Provide the (x, y) coordinate of the cell's center where the given text is located.  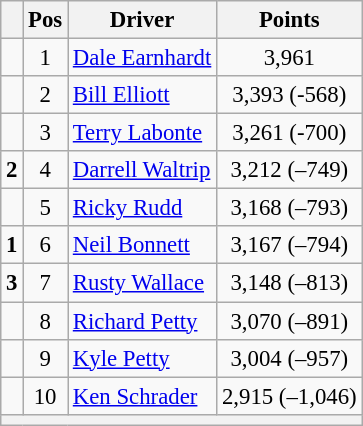
3,393 (-568) (290, 95)
Terry Labonte (142, 133)
3,004 (–957) (290, 358)
5 (46, 208)
3,148 (–813) (290, 283)
Richard Petty (142, 321)
Darrell Waltrip (142, 170)
3,212 (–749) (290, 170)
Points (290, 20)
6 (46, 245)
Pos (46, 20)
Ricky Rudd (142, 208)
10 (46, 396)
Neil Bonnett (142, 245)
Ken Schrader (142, 396)
Kyle Petty (142, 358)
Rusty Wallace (142, 283)
Bill Elliott (142, 95)
3,168 (–793) (290, 208)
3,070 (–891) (290, 321)
8 (46, 321)
Driver (142, 20)
3,261 (-700) (290, 133)
Dale Earnhardt (142, 58)
7 (46, 283)
4 (46, 170)
3,167 (–794) (290, 245)
3,961 (290, 58)
2,915 (–1,046) (290, 396)
9 (46, 358)
